From the cell containing the given text, extract its center point as [x, y] coordinate. 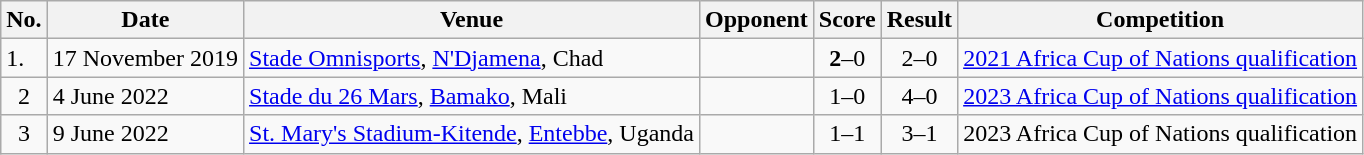
2021 Africa Cup of Nations qualification [1160, 58]
Score [847, 20]
9 June 2022 [145, 134]
St. Mary's Stadium-Kitende, Entebbe, Uganda [472, 134]
No. [24, 20]
3 [24, 134]
Opponent [756, 20]
Venue [472, 20]
Competition [1160, 20]
4–0 [919, 96]
17 November 2019 [145, 58]
4 June 2022 [145, 96]
1. [24, 58]
1–0 [847, 96]
2 [24, 96]
Stade Omnisports, N'Djamena, Chad [472, 58]
3–1 [919, 134]
1–1 [847, 134]
Stade du 26 Mars, Bamako, Mali [472, 96]
Date [145, 20]
Result [919, 20]
